Return the [x, y] coordinate for the center point of the cell that contains the specified text.  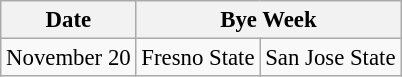
Date [68, 20]
Bye Week [268, 20]
San Jose State [330, 58]
November 20 [68, 58]
Fresno State [198, 58]
